From the cell containing the given text, extract its center point as (X, Y) coordinate. 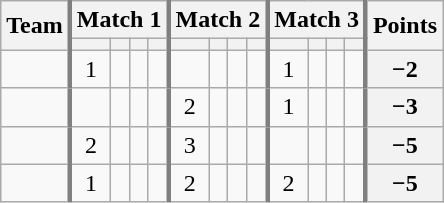
Match 1 (120, 20)
Team (36, 26)
Points (404, 26)
−2 (404, 69)
−3 (404, 107)
Match 3 (316, 20)
3 (188, 145)
Match 2 (218, 20)
